Determine the (x, y) coordinate at the center of the cell enclosing the given text.  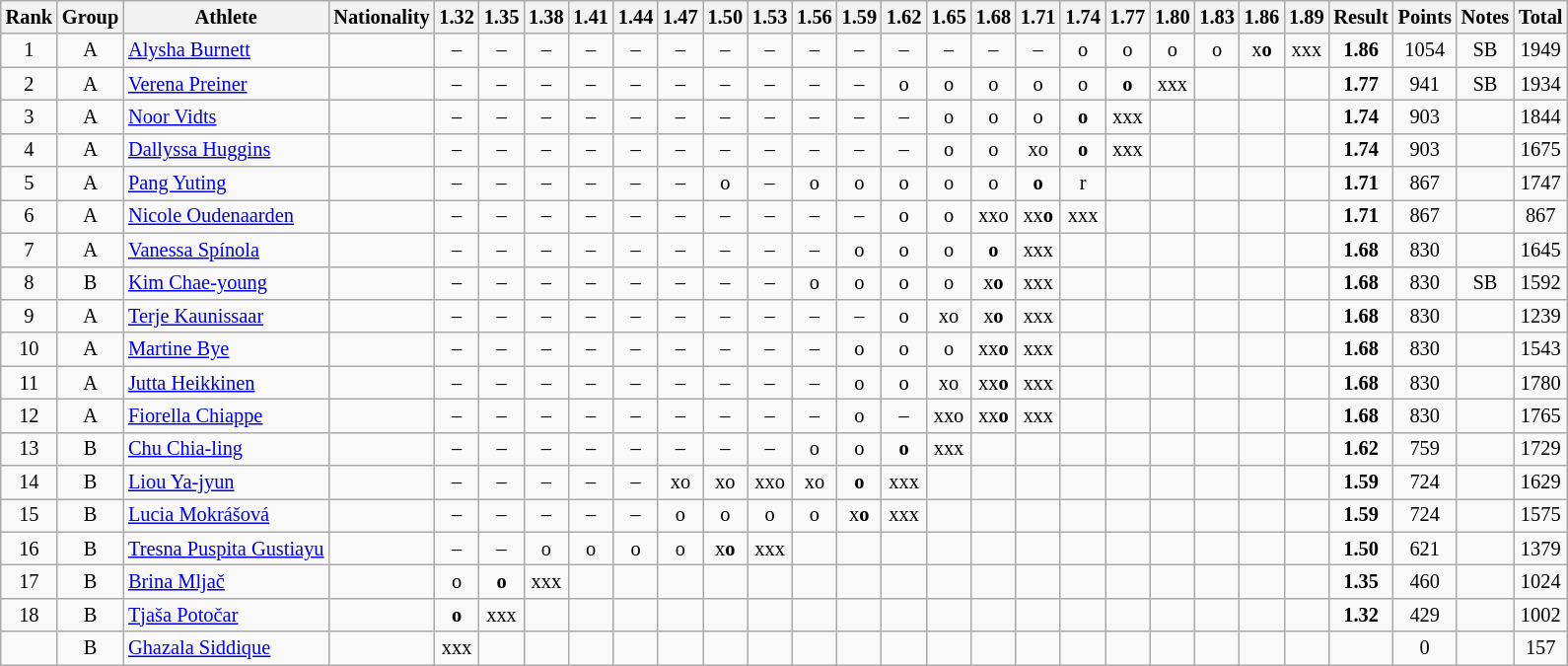
1.53 (769, 17)
1.89 (1306, 17)
Kim Chae-young (226, 283)
429 (1425, 615)
6 (30, 216)
1.41 (592, 17)
Result (1361, 17)
Brina Mljač (226, 581)
1575 (1540, 515)
1.65 (949, 17)
Fiorella Chiappe (226, 415)
1629 (1540, 482)
5 (30, 184)
Verena Preiner (226, 84)
1765 (1540, 415)
r (1083, 184)
Tresna Puspita Gustiayu (226, 549)
1645 (1540, 250)
1 (30, 50)
Ghazala Siddique (226, 648)
15 (30, 515)
0 (1425, 648)
1.47 (680, 17)
460 (1425, 581)
Nationality (381, 17)
Jutta Heikkinen (226, 383)
1675 (1540, 150)
Lucia Mokrášová (226, 515)
Dallyssa Huggins (226, 150)
Vanessa Spínola (226, 250)
Chu Chia-ling (226, 449)
7 (30, 250)
1239 (1540, 316)
157 (1540, 648)
12 (30, 415)
759 (1425, 449)
18 (30, 615)
Terje Kaunissaar (226, 316)
1747 (1540, 184)
Total (1540, 17)
1054 (1425, 50)
14 (30, 482)
4 (30, 150)
941 (1425, 84)
Rank (30, 17)
1024 (1540, 581)
1949 (1540, 50)
10 (30, 349)
Athlete (226, 17)
Points (1425, 17)
8 (30, 283)
1592 (1540, 283)
Liou Ya-jyun (226, 482)
1780 (1540, 383)
1.38 (546, 17)
1002 (1540, 615)
Pang Yuting (226, 184)
1.83 (1217, 17)
13 (30, 449)
1934 (1540, 84)
Martine Bye (226, 349)
Noor Vidts (226, 116)
1729 (1540, 449)
1543 (1540, 349)
Tjaša Potočar (226, 615)
1844 (1540, 116)
1.80 (1172, 17)
16 (30, 549)
621 (1425, 549)
1.44 (635, 17)
17 (30, 581)
Notes (1485, 17)
11 (30, 383)
Alysha Burnett (226, 50)
9 (30, 316)
Nicole Oudenaarden (226, 216)
3 (30, 116)
1.56 (815, 17)
1379 (1540, 549)
2 (30, 84)
Group (91, 17)
